Search for the cell housing the specified text and yield its [X, Y] center coordinate. 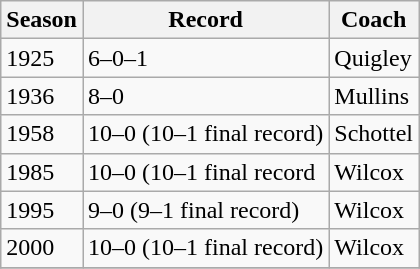
1985 [42, 172]
Record [205, 20]
Quigley [374, 58]
8–0 [205, 96]
Schottel [374, 134]
1925 [42, 58]
6–0–1 [205, 58]
2000 [42, 248]
Season [42, 20]
9–0 (9–1 final record) [205, 210]
1995 [42, 210]
1936 [42, 96]
10–0 (10–1 final record [205, 172]
Coach [374, 20]
Mullins [374, 96]
1958 [42, 134]
